Output the [x, y] coordinate of the center of the cell containing the given text.  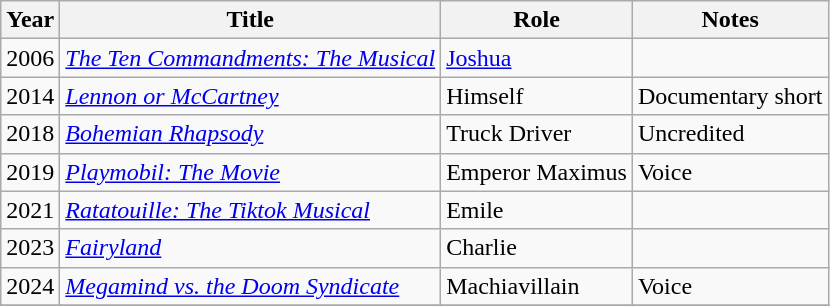
Playmobil: The Movie [250, 172]
Fairyland [250, 248]
The Ten Commandments: The Musical [250, 58]
2021 [30, 210]
Charlie [537, 248]
Himself [537, 96]
Joshua [537, 58]
Megamind vs. the Doom Syndicate [250, 286]
2006 [30, 58]
Emperor Maximus [537, 172]
2019 [30, 172]
Machiavillain [537, 286]
Uncredited [730, 134]
Lennon or McCartney [250, 96]
2023 [30, 248]
Documentary short [730, 96]
2018 [30, 134]
Truck Driver [537, 134]
2014 [30, 96]
Ratatouille: The Tiktok Musical [250, 210]
Emile [537, 210]
Notes [730, 20]
2024 [30, 286]
Role [537, 20]
Year [30, 20]
Title [250, 20]
Bohemian Rhapsody [250, 134]
